Return the (X, Y) coordinate for the center point of the cell that contains the specified text.  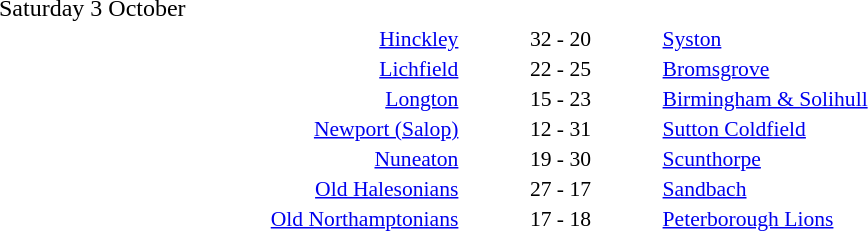
12 - 31 (560, 128)
22 - 25 (560, 68)
15 - 23 (560, 98)
32 - 20 (560, 38)
27 - 17 (560, 188)
19 - 30 (560, 158)
